Capture the cell that displays the provided text and extract its (x, y) central coordinate. 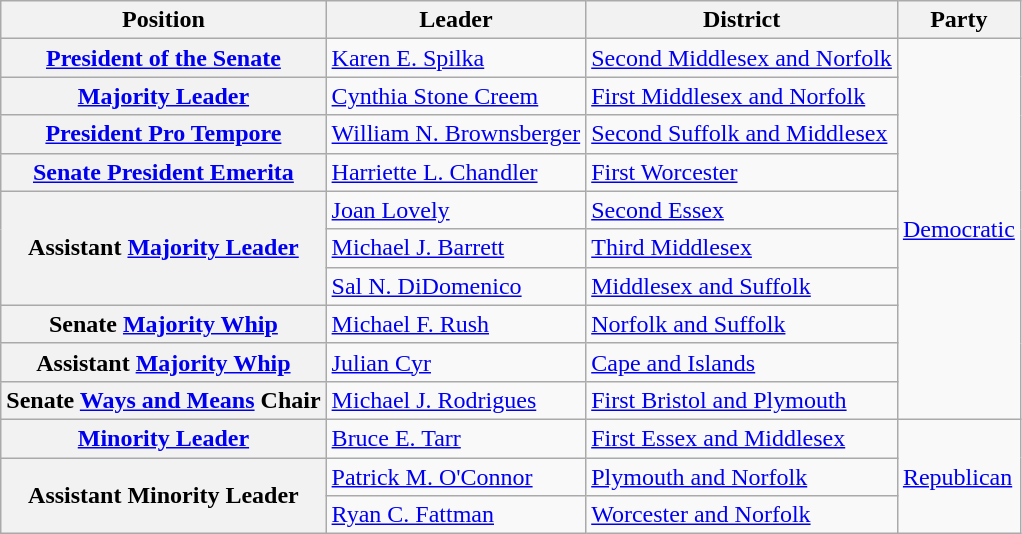
Cynthia Stone Creem (456, 96)
Patrick M. O'Connor (456, 477)
William N. Brownsberger (456, 134)
Senate Majority Whip (164, 324)
First Worcester (742, 172)
Julian Cyr (456, 362)
Worcester and Norfolk (742, 515)
Second Middlesex and Norfolk (742, 58)
President of the Senate (164, 58)
First Bristol and Plymouth (742, 400)
President Pro Tempore (164, 134)
Position (164, 20)
Sal N. DiDomenico (456, 286)
Harriette L. Chandler (456, 172)
Joan Lovely (456, 210)
First Middlesex and Norfolk (742, 96)
Norfolk and Suffolk (742, 324)
Michael J. Rodrigues (456, 400)
Majority Leader (164, 96)
Michael J. Barrett (456, 248)
First Essex and Middlesex (742, 438)
Third Middlesex (742, 248)
Senate Ways and Means Chair (164, 400)
Republican (958, 476)
Assistant Majority Leader (164, 248)
Party (958, 20)
District (742, 20)
Michael F. Rush (456, 324)
Middlesex and Suffolk (742, 286)
Senate President Emerita (164, 172)
Bruce E. Tarr (456, 438)
Assistant Majority Whip (164, 362)
Plymouth and Norfolk (742, 477)
Karen E. Spilka (456, 58)
Minority Leader (164, 438)
Assistant Minority Leader (164, 496)
Ryan C. Fattman (456, 515)
Second Essex (742, 210)
Second Suffolk and Middlesex (742, 134)
Cape and Islands (742, 362)
Leader (456, 20)
Democratic (958, 230)
